Identify which cell holds the provided text, then report its [x, y] central coordinate. 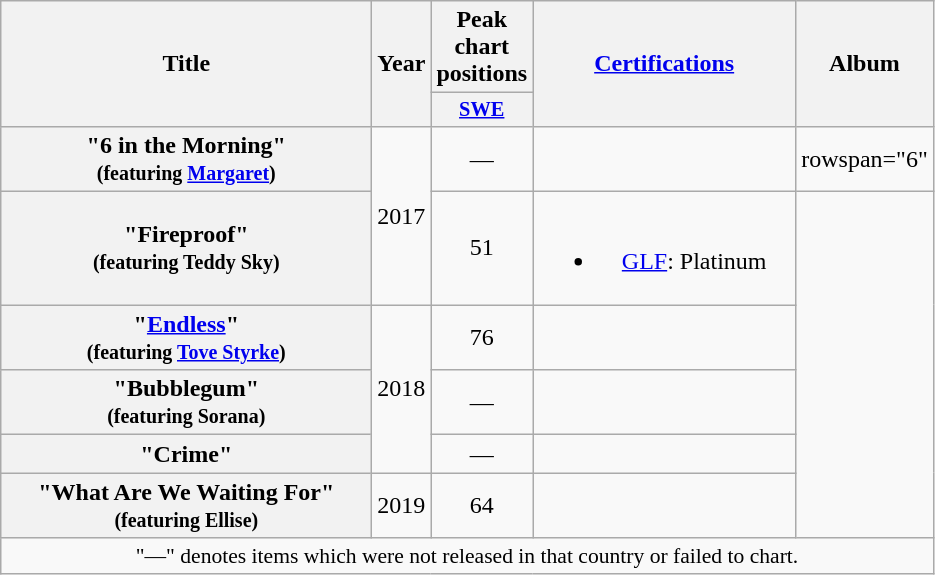
2018 [402, 389]
"Endless"(featuring Tove Styrke) [186, 338]
Album [865, 64]
"What Are We Waiting For"(featuring Ellise) [186, 506]
Year [402, 64]
"Bubblegum"(featuring Sorana) [186, 402]
64 [482, 506]
"6 in the Morning"(featuring Margaret) [186, 158]
"Fireproof"(featuring Teddy Sky) [186, 248]
2019 [402, 506]
"Crime" [186, 454]
Peak chart positions [482, 47]
"—" denotes items which were not released in that country or failed to chart. [467, 556]
SWE [482, 110]
2017 [402, 215]
Certifications [664, 64]
76 [482, 338]
GLF: Platinum [664, 248]
51 [482, 248]
Title [186, 64]
rowspan="6" [865, 158]
